Capture the cell that displays the provided text and extract its (x, y) central coordinate. 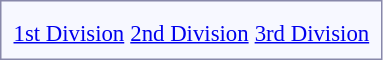
3rd Division (312, 33)
2nd Division (190, 33)
1st Division (69, 33)
